Return the [X, Y] coordinate for the center point of the cell that contains the specified text.  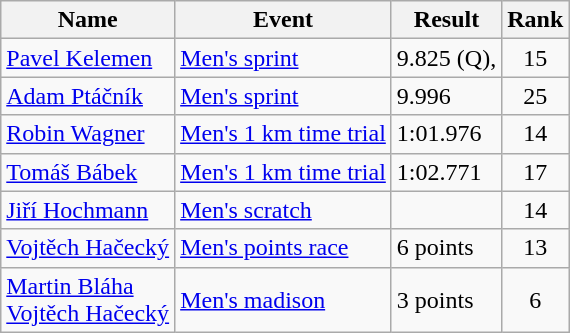
9.825 (Q), [446, 58]
Rank [536, 20]
25 [536, 96]
Robin Wagner [88, 134]
1:02.771 [446, 172]
9.996 [446, 96]
6 [536, 300]
Men's madison [284, 300]
Men's points race [284, 248]
Event [284, 20]
Martin BláhaVojtěch Hačecký [88, 300]
Men's scratch [284, 210]
13 [536, 248]
6 points [446, 248]
Tomáš Bábek [88, 172]
Adam Ptáčník [88, 96]
Result [446, 20]
3 points [446, 300]
Jiří Hochmann [88, 210]
1:01.976 [446, 134]
17 [536, 172]
15 [536, 58]
Vojtěch Hačecký [88, 248]
Pavel Kelemen [88, 58]
Name [88, 20]
